Find where the given text appears and provide that cell's center as (x, y) coordinate. 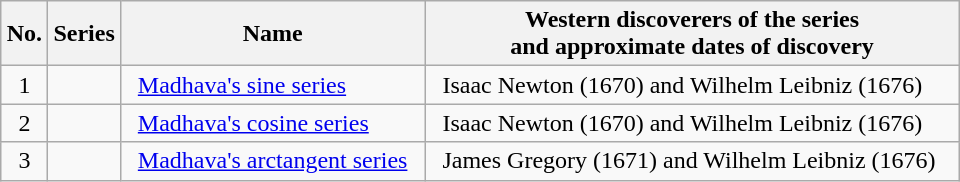
1 (24, 85)
2 (24, 123)
Name (272, 34)
3 (24, 161)
Western discoverers of the seriesand approximate dates of discovery (692, 34)
No. (24, 34)
Series (84, 34)
Madhava's sine series (272, 85)
James Gregory (1671) and Wilhelm Leibniz (1676) (692, 161)
Madhava's cosine series (272, 123)
Madhava's arctangent series (272, 161)
